Find where the given text appears and provide that cell's center as [x, y] coordinate. 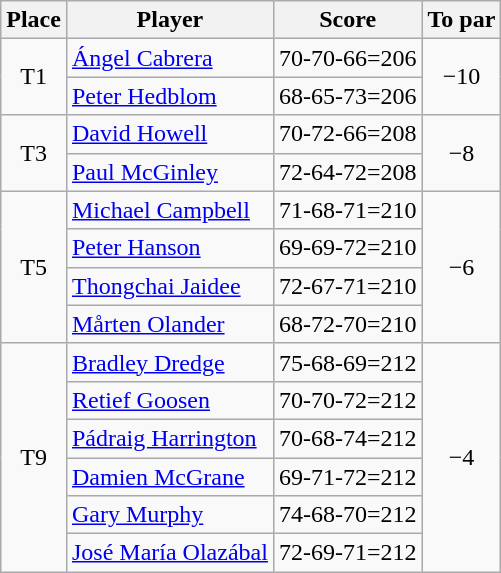
Peter Hedblom [170, 96]
−6 [462, 267]
70-70-66=206 [348, 58]
Pádraig Harrington [170, 438]
Score [348, 20]
72-69-71=212 [348, 553]
70-68-74=212 [348, 438]
Michael Campbell [170, 210]
68-65-73=206 [348, 96]
71-68-71=210 [348, 210]
72-64-72=208 [348, 172]
−4 [462, 457]
Ángel Cabrera [170, 58]
T9 [34, 457]
74-68-70=212 [348, 515]
T1 [34, 77]
T3 [34, 153]
Mårten Olander [170, 324]
Peter Hanson [170, 248]
Place [34, 20]
To par [462, 20]
Paul McGinley [170, 172]
72-67-71=210 [348, 286]
69-71-72=212 [348, 477]
−10 [462, 77]
70-72-66=208 [348, 134]
70-70-72=212 [348, 400]
Retief Goosen [170, 400]
T5 [34, 267]
75-68-69=212 [348, 362]
−8 [462, 153]
David Howell [170, 134]
Damien McGrane [170, 477]
Thongchai Jaidee [170, 286]
69-69-72=210 [348, 248]
Gary Murphy [170, 515]
68-72-70=210 [348, 324]
José María Olazábal [170, 553]
Player [170, 20]
Bradley Dredge [170, 362]
